Find where the given text appears and provide that cell's center as (x, y) coordinate. 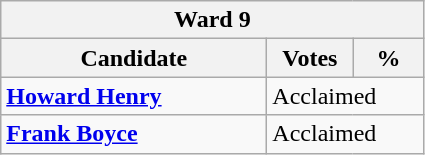
Ward 9 (212, 20)
Frank Boyce (134, 134)
Howard Henry (134, 96)
Votes (310, 58)
% (388, 58)
Candidate (134, 58)
